Capture the cell that displays the provided text and extract its [x, y] central coordinate. 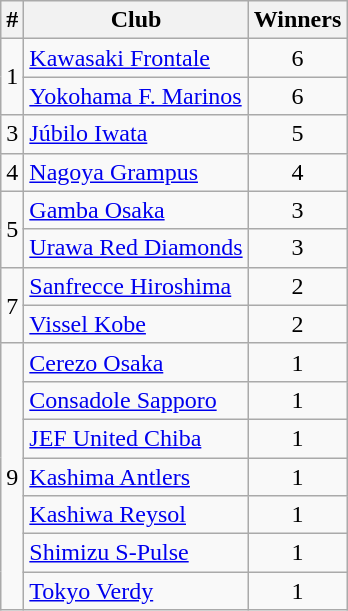
Sanfrecce Hiroshima [136, 286]
Nagoya Grampus [136, 172]
Cerezo Osaka [136, 362]
Yokohama F. Marinos [136, 96]
Vissel Kobe [136, 324]
7 [12, 305]
Kashiwa Reysol [136, 515]
Shimizu S-Pulse [136, 553]
Kashima Antlers [136, 477]
9 [12, 476]
Club [136, 20]
Consadole Sapporo [136, 400]
Tokyo Verdy [136, 591]
Urawa Red Diamonds [136, 248]
Júbilo Iwata [136, 134]
Winners [298, 20]
# [12, 20]
JEF United Chiba [136, 438]
Kawasaki Frontale [136, 58]
Gamba Osaka [136, 210]
